From the cell containing the given text, extract its center point as (x, y) coordinate. 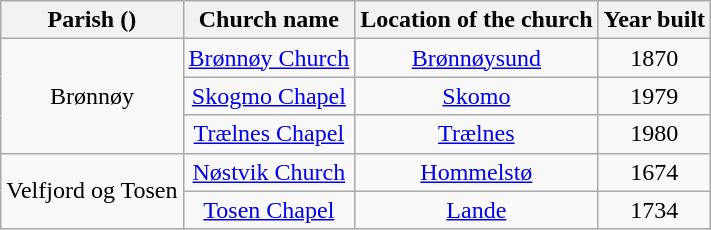
Trælnes (476, 134)
1674 (654, 172)
1870 (654, 58)
Brønnøysund (476, 58)
Skomo (476, 96)
1979 (654, 96)
Brønnøy (92, 96)
1734 (654, 210)
Nøstvik Church (269, 172)
Velfjord og Tosen (92, 191)
Parish () (92, 20)
Tosen Chapel (269, 210)
Location of the church (476, 20)
Year built (654, 20)
Lande (476, 210)
Hommelstø (476, 172)
Skogmo Chapel (269, 96)
Brønnøy Church (269, 58)
Trælnes Chapel (269, 134)
1980 (654, 134)
Church name (269, 20)
